Identify which cell holds the provided text, then report its (X, Y) central coordinate. 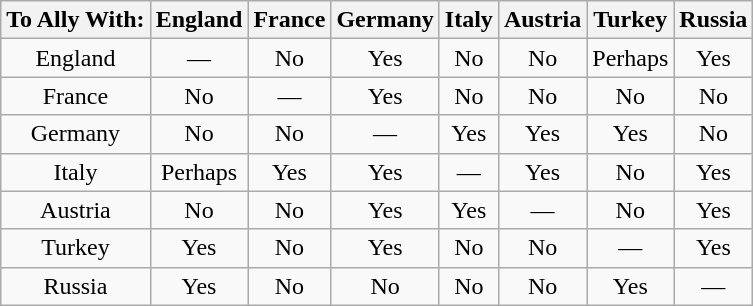
To Ally With: (76, 20)
